Find where the given text appears and provide that cell's center as [x, y] coordinate. 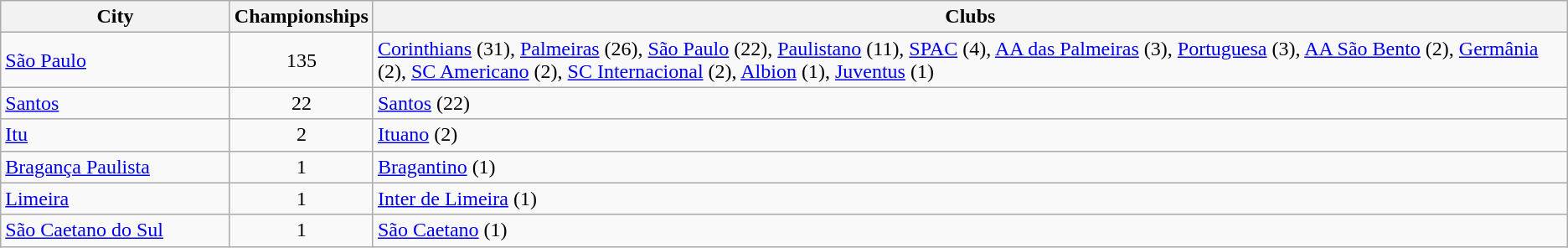
Clubs [970, 17]
São Caetano (1) [970, 230]
São Paulo [116, 60]
City [116, 17]
Championships [302, 17]
2 [302, 135]
Bragança Paulista [116, 167]
Santos (22) [970, 103]
Itu [116, 135]
Ituano (2) [970, 135]
São Caetano do Sul [116, 230]
Limeira [116, 199]
Santos [116, 103]
135 [302, 60]
Inter de Limeira (1) [970, 199]
Bragantino (1) [970, 167]
22 [302, 103]
